Extract the (x, y) coordinate from the center of the cell holding the provided text.  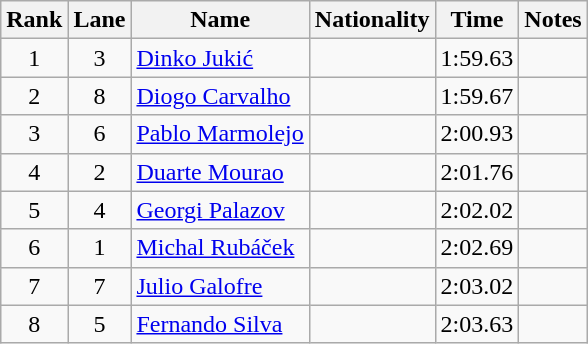
Time (477, 20)
Georgi Palazov (220, 210)
1:59.63 (477, 58)
Notes (553, 20)
Diogo Carvalho (220, 96)
Julio Galofre (220, 286)
2:00.93 (477, 134)
Lane (100, 20)
Rank (34, 20)
2:02.69 (477, 248)
Dinko Jukić (220, 58)
2:03.02 (477, 286)
Fernando Silva (220, 324)
1:59.67 (477, 96)
Name (220, 20)
Nationality (372, 20)
Duarte Mourao (220, 172)
2:02.02 (477, 210)
2:01.76 (477, 172)
2:03.63 (477, 324)
Michal Rubáček (220, 248)
Pablo Marmolejo (220, 134)
